Determine the [X, Y] coordinate at the center of the cell enclosing the given text.  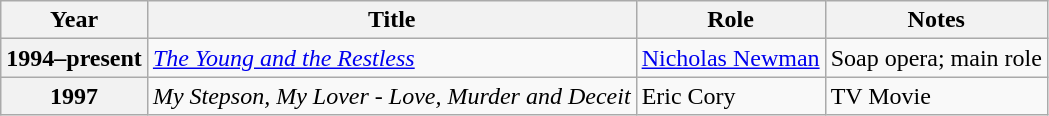
The Young and the Restless [392, 58]
Soap opera; main role [936, 58]
Role [730, 20]
Eric Cory [730, 96]
1994–present [74, 58]
My Stepson, My Lover - Love, Murder and Deceit [392, 96]
Title [392, 20]
Nicholas Newman [730, 58]
Year [74, 20]
1997 [74, 96]
Notes [936, 20]
TV Movie [936, 96]
